From the cell containing the given text, extract its center point as [X, Y] coordinate. 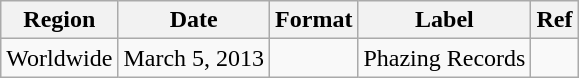
Ref [554, 20]
March 5, 2013 [194, 58]
Phazing Records [444, 58]
Format [314, 20]
Worldwide [60, 58]
Region [60, 20]
Label [444, 20]
Date [194, 20]
